Find where the given text appears and provide that cell's center as (x, y) coordinate. 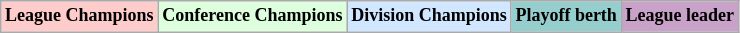
League leader (680, 16)
League Champions (80, 16)
Division Champions (429, 16)
Conference Champions (252, 16)
Playoff berth (566, 16)
